Identify which cell holds the provided text, then report its [X, Y] central coordinate. 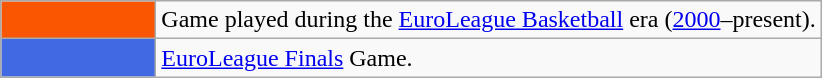
EuroLeague Finals Game. [488, 58]
Game played during the EuroLeague Basketball era (2000–present). [488, 20]
